Return (x, y) of the center of cell containing provided text 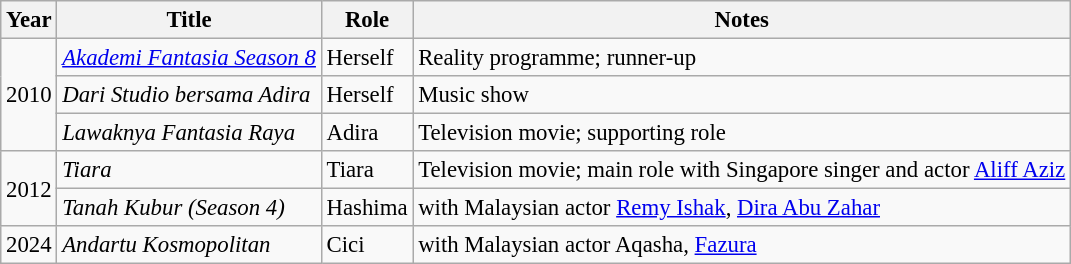
with Malaysian actor Aqasha, Fazura (742, 245)
Television movie; main role with Singapore singer and actor Aliff Aziz (742, 170)
Adira (367, 133)
Title (189, 20)
2024 (29, 245)
Role (367, 20)
Andartu Kosmopolitan (189, 245)
Lawaknya Fantasia Raya (189, 133)
Hashima (367, 208)
Tanah Kubur (Season 4) (189, 208)
2010 (29, 96)
Notes (742, 20)
Reality programme; runner-up (742, 58)
Music show (742, 95)
2012 (29, 188)
Year (29, 20)
Television movie; supporting role (742, 133)
Cici (367, 245)
with Malaysian actor Remy Ishak, Dira Abu Zahar (742, 208)
Akademi Fantasia Season 8 (189, 58)
Dari Studio bersama Adira (189, 95)
